For the text-containing cell, return its midpoint in (x, y) coordinate format. 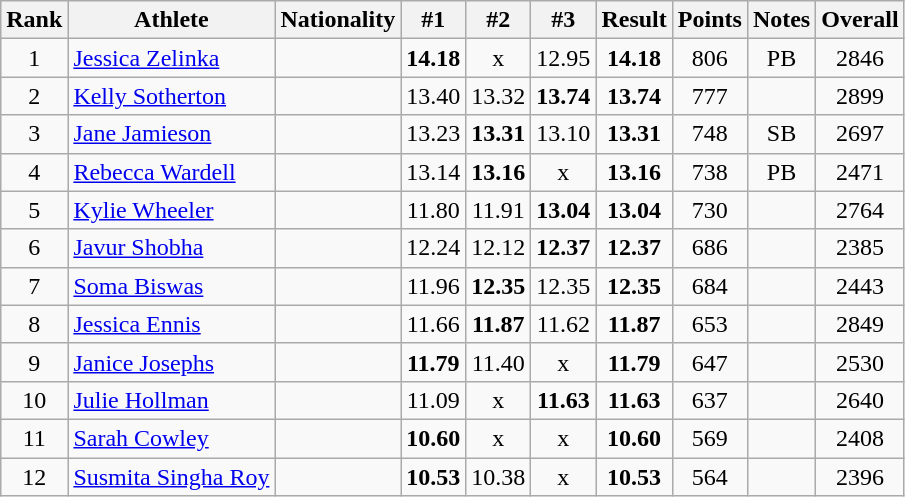
11.62 (564, 324)
SB (781, 134)
13.40 (434, 96)
653 (710, 324)
1 (34, 58)
Susmita Singha Roy (172, 477)
13.23 (434, 134)
684 (710, 286)
11.66 (434, 324)
2849 (860, 324)
Jessica Ennis (172, 324)
11.80 (434, 210)
#3 (564, 20)
Jane Jamieson (172, 134)
Athlete (172, 20)
2764 (860, 210)
Janice Josephs (172, 362)
7 (34, 286)
12.95 (564, 58)
9 (34, 362)
12.24 (434, 248)
Soma Biswas (172, 286)
12 (34, 477)
11.91 (498, 210)
637 (710, 400)
#1 (434, 20)
2396 (860, 477)
Points (710, 20)
11.96 (434, 286)
12.12 (498, 248)
10 (34, 400)
13.32 (498, 96)
2385 (860, 248)
Kelly Sotherton (172, 96)
13.14 (434, 172)
Rank (34, 20)
2408 (860, 438)
2640 (860, 400)
2697 (860, 134)
777 (710, 96)
Nationality (338, 20)
569 (710, 438)
2846 (860, 58)
748 (710, 134)
Overall (860, 20)
2530 (860, 362)
5 (34, 210)
6 (34, 248)
Javur Shobha (172, 248)
2443 (860, 286)
2899 (860, 96)
806 (710, 58)
13.10 (564, 134)
Kylie Wheeler (172, 210)
564 (710, 477)
11 (34, 438)
Notes (781, 20)
738 (710, 172)
11.40 (498, 362)
Result (634, 20)
3 (34, 134)
2471 (860, 172)
730 (710, 210)
Jessica Zelinka (172, 58)
Sarah Cowley (172, 438)
8 (34, 324)
11.09 (434, 400)
10.38 (498, 477)
647 (710, 362)
Julie Hollman (172, 400)
#2 (498, 20)
4 (34, 172)
686 (710, 248)
2 (34, 96)
Rebecca Wardell (172, 172)
